From the cell containing the given text, extract its center point as (x, y) coordinate. 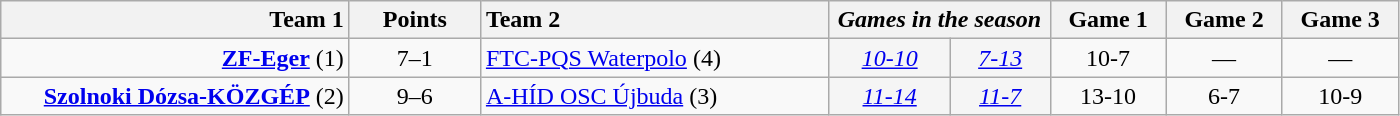
10-10 (890, 58)
Game 1 (1108, 20)
Points (414, 20)
ZF-Eger (1) (176, 58)
7–1 (414, 58)
10-9 (1340, 96)
Games in the season (940, 20)
Team 2 (654, 20)
9–6 (414, 96)
Szolnoki Dózsa-KÖZGÉP (2) (176, 96)
7-13 (1000, 58)
13-10 (1108, 96)
Game 2 (1224, 20)
FTC-PQS Waterpolo (4) (654, 58)
A-HÍD OSC Újbuda (3) (654, 96)
6-7 (1224, 96)
11-14 (890, 96)
10-7 (1108, 58)
Game 3 (1340, 20)
11-7 (1000, 96)
Team 1 (176, 20)
